Locate the cell with the specified text and output its (X, Y) center coordinate. 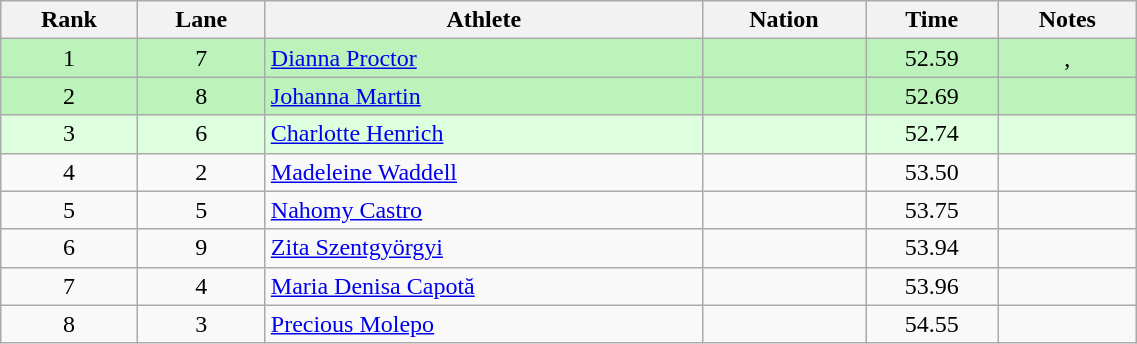
54.55 (932, 324)
Madeleine Waddell (484, 172)
Athlete (484, 20)
53.75 (932, 210)
Notes (1068, 20)
52.69 (932, 96)
Zita Szentgyörgyi (484, 248)
53.96 (932, 286)
Charlotte Henrich (484, 134)
1 (69, 58)
52.59 (932, 58)
Nation (784, 20)
Johanna Martin (484, 96)
Nahomy Castro (484, 210)
Precious Molepo (484, 324)
52.74 (932, 134)
Lane (201, 20)
Maria Denisa Capotă (484, 286)
Time (932, 20)
Dianna Proctor (484, 58)
9 (201, 248)
Rank (69, 20)
, (1068, 58)
53.50 (932, 172)
53.94 (932, 248)
